Find where the given text appears and provide that cell's center as (x, y) coordinate. 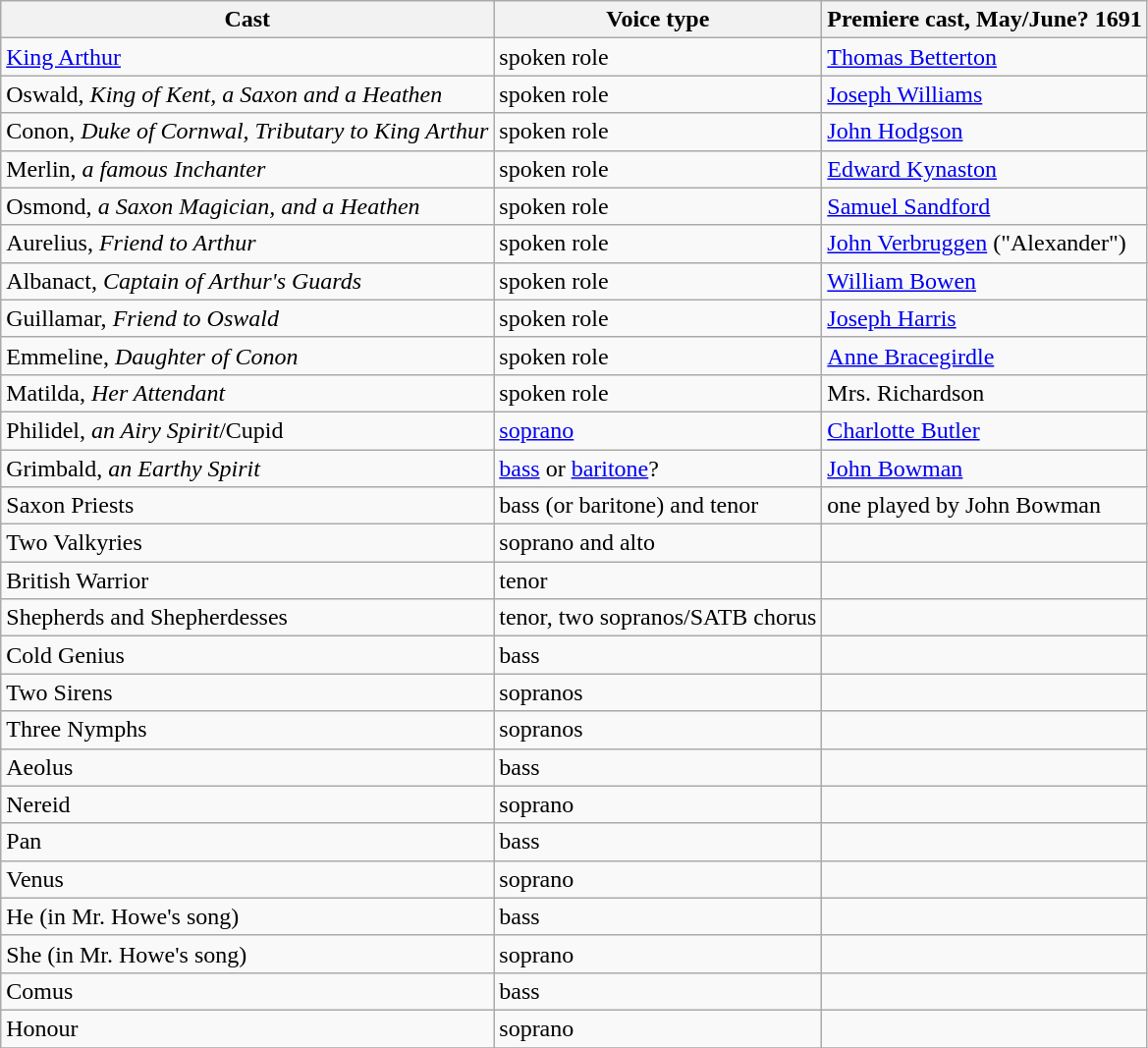
Conon, Duke of Cornwal, Tributary to King Arthur (247, 132)
Voice type (658, 20)
Oswald, King of Kent, a Saxon and a Heathen (247, 94)
John Hodgson (984, 132)
Venus (247, 879)
Merlin, a famous Inchanter (247, 169)
Joseph Williams (984, 94)
Osmond, a Saxon Magician, and a Heathen (247, 206)
Shepherds and Shepherdesses (247, 618)
Philidel, an Airy Spirit/Cupid (247, 430)
Pan (247, 842)
Grimbald, an Earthy Spirit (247, 469)
She (in Mr. Howe's song) (247, 954)
Samuel Sandford (984, 206)
Emmeline, Daughter of Conon (247, 356)
William Bowen (984, 281)
Two Sirens (247, 692)
Mrs. Richardson (984, 393)
Three Nymphs (247, 730)
Thomas Betterton (984, 57)
John Verbruggen ("Alexander") (984, 244)
soprano and alto (658, 543)
Charlotte Butler (984, 430)
Premiere cast, May/June? 1691 (984, 20)
Matilda, Her Attendant (247, 393)
Two Valkyries (247, 543)
John Bowman (984, 469)
tenor (658, 580)
tenor, two sopranos/SATB chorus (658, 618)
Saxon Priests (247, 506)
one played by John Bowman (984, 506)
Aurelius, Friend to Arthur (247, 244)
bass (or baritone) and tenor (658, 506)
British Warrior (247, 580)
Nereid (247, 804)
Guillamar, Friend to Oswald (247, 318)
He (in Mr. Howe's song) (247, 916)
Honour (247, 1028)
Cold Genius (247, 655)
Comus (247, 991)
Anne Bracegirdle (984, 356)
bass or baritone? (658, 469)
Aeolus (247, 767)
King Arthur (247, 57)
Albanact, Captain of Arthur's Guards (247, 281)
Edward Kynaston (984, 169)
Joseph Harris (984, 318)
Cast (247, 20)
